Determine the [X, Y] coordinate at the center of the cell enclosing the given text.  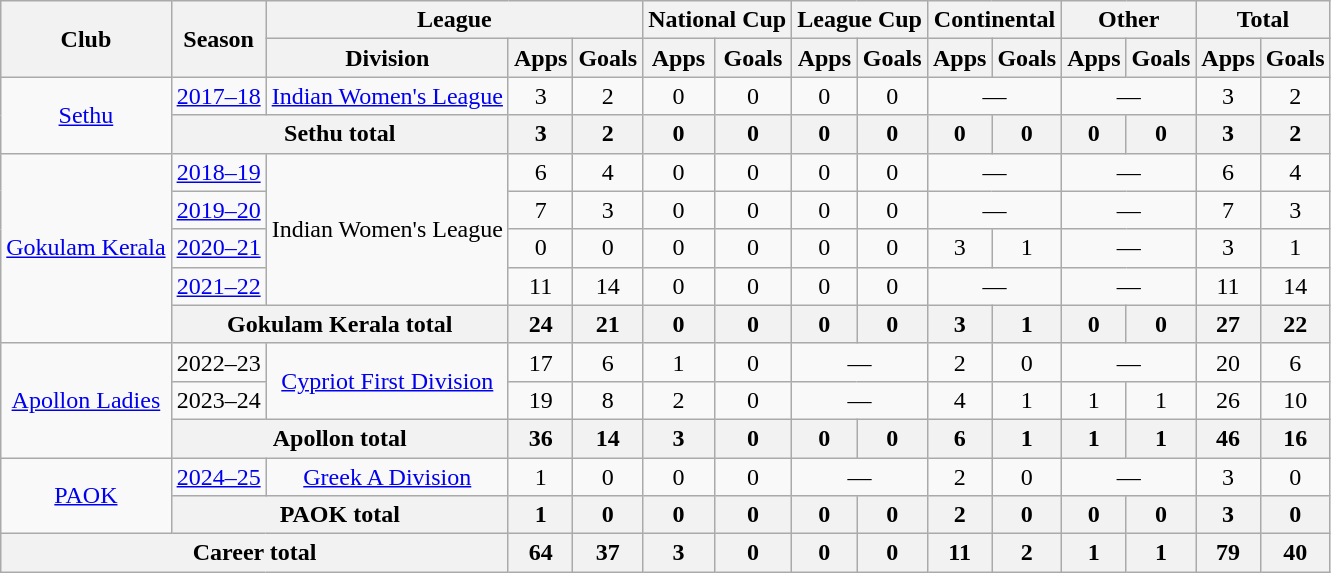
Gokulam Kerala [86, 248]
2019–20 [218, 210]
21 [608, 324]
Apollon Ladies [86, 400]
17 [540, 362]
2020–21 [218, 248]
Gokulam Kerala total [340, 324]
League [454, 20]
2024–25 [218, 477]
36 [540, 438]
Club [86, 39]
16 [1295, 438]
64 [540, 553]
Cypriot First Division [387, 381]
26 [1228, 400]
National Cup [718, 20]
League Cup [860, 20]
PAOK total [340, 515]
Continental [994, 20]
46 [1228, 438]
Total [1263, 20]
2018–19 [218, 172]
Sethu total [340, 134]
Division [387, 58]
2022–23 [218, 362]
PAOK [86, 496]
37 [608, 553]
10 [1295, 400]
Sethu [86, 115]
79 [1228, 553]
40 [1295, 553]
8 [608, 400]
27 [1228, 324]
24 [540, 324]
19 [540, 400]
2021–22 [218, 286]
Season [218, 39]
22 [1295, 324]
Greek A Division [387, 477]
2017–18 [218, 96]
2023–24 [218, 400]
20 [1228, 362]
Career total [255, 553]
Apollon total [340, 438]
Other [1129, 20]
